Locate the cell with the specified text and output its (x, y) center coordinate. 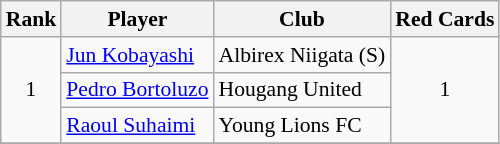
Jun Kobayashi (137, 55)
Pedro Bortoluzo (137, 90)
Club (302, 19)
Hougang United (302, 90)
Young Lions FC (302, 126)
Red Cards (444, 19)
Player (137, 19)
Albirex Niigata (S) (302, 55)
Rank (32, 19)
Raoul Suhaimi (137, 126)
